For the text-containing cell, return its midpoint in [X, Y] coordinate format. 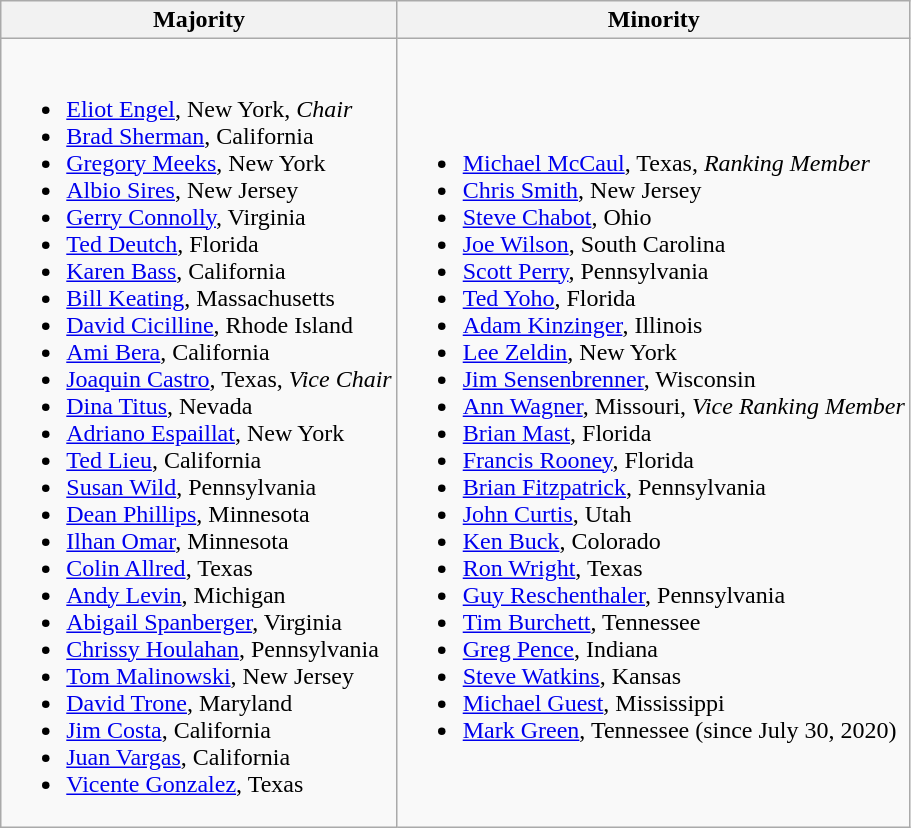
Majority [199, 20]
Minority [654, 20]
